Provide the (X, Y) coordinate of the cell's center where the given text is located.  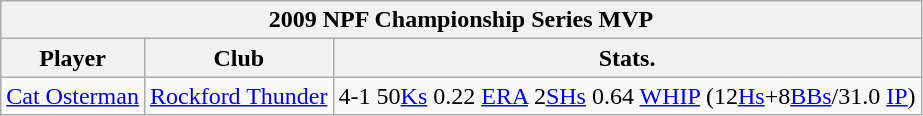
Rockford Thunder (238, 96)
Stats. (627, 58)
Club (238, 58)
2009 NPF Championship Series MVP (461, 20)
Cat Osterman (73, 96)
Player (73, 58)
4-1 50Ks 0.22 ERA 2SHs 0.64 WHIP (12Hs+8BBs/31.0 IP) (627, 96)
